Return the (x, y) coordinate for the center point of the cell that contains the specified text.  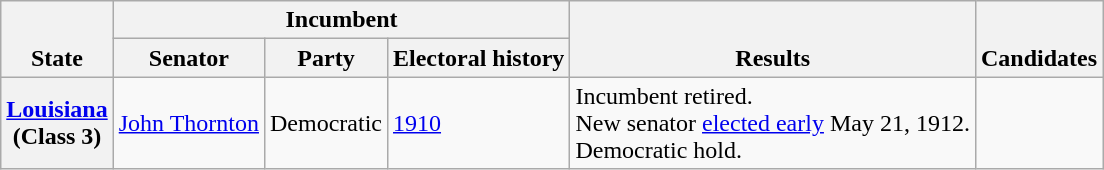
State (57, 39)
1910 (478, 123)
Democratic (326, 123)
Incumbent retired.New senator elected early May 21, 1912.Democratic hold. (773, 123)
Results (773, 39)
Incumbent (342, 20)
Louisiana(Class 3) (57, 123)
Senator (188, 58)
Party (326, 58)
Electoral history (478, 58)
John Thornton (188, 123)
Candidates (1038, 39)
